Scan for the cell matching the given text and deliver its [X, Y] coordinate at center. 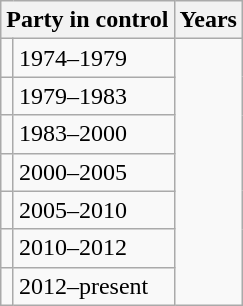
1979–1983 [94, 96]
2000–2005 [94, 172]
1974–1979 [94, 58]
2010–2012 [94, 248]
1983–2000 [94, 134]
Party in control [88, 20]
2005–2010 [94, 210]
2012–present [94, 286]
Years [208, 20]
